Pinpoint the cell where the given text exists, returning its [X, Y] midpoint coordinate. 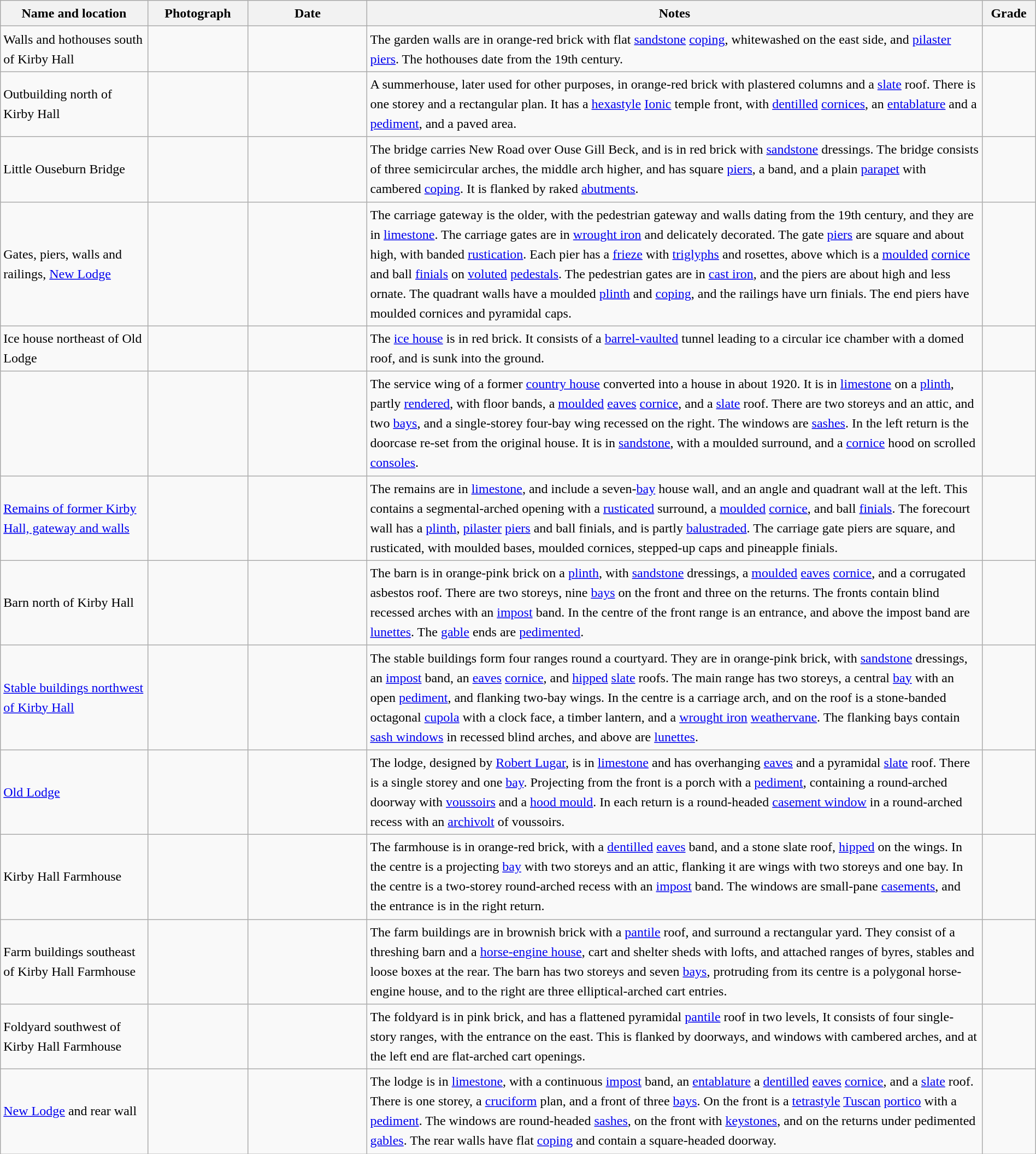
Gates, piers, walls and railings, New Lodge [74, 263]
Foldyard southwest of Kirby Hall Farmhouse [74, 1036]
Farm buildings southeast of Kirby Hall Farmhouse [74, 962]
Photograph [198, 13]
Date [308, 13]
Outbuilding north of Kirby Hall [74, 104]
Old Lodge [74, 792]
Kirby Hall Farmhouse [74, 877]
Notes [674, 13]
New Lodge and rear wall [74, 1112]
Name and location [74, 13]
Little Ouseburn Bridge [74, 169]
Ice house northeast of Old Lodge [74, 349]
Grade [1009, 13]
Walls and hothouses south of Kirby Hall [74, 49]
Remains of former Kirby Hall, gateway and walls [74, 518]
Barn north of Kirby Hall [74, 602]
Stable buildings northwest of Kirby Hall [74, 698]
